Output the (X, Y) coordinate of the center of the cell containing the given text.  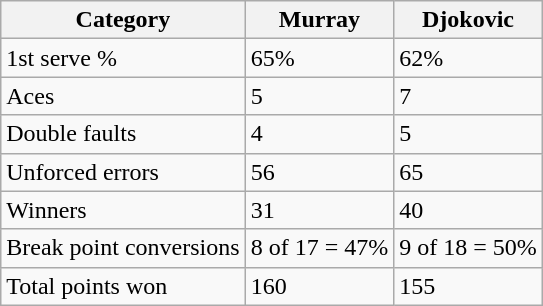
160 (320, 286)
31 (320, 210)
Aces (123, 96)
Break point conversions (123, 248)
4 (320, 134)
Unforced errors (123, 172)
62% (468, 58)
9 of 18 = 50% (468, 248)
65 (468, 172)
Category (123, 20)
155 (468, 286)
1st serve % (123, 58)
Double faults (123, 134)
Winners (123, 210)
56 (320, 172)
40 (468, 210)
Total points won (123, 286)
8 of 17 = 47% (320, 248)
65% (320, 58)
7 (468, 96)
Djokovic (468, 20)
Murray (320, 20)
